Pinpoint the cell where the given text exists, returning its (X, Y) midpoint coordinate. 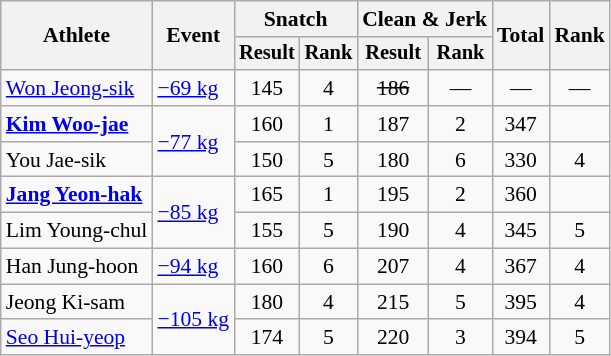
Jeong Ki-sam (77, 302)
−105 kg (193, 320)
347 (520, 124)
150 (267, 160)
165 (267, 195)
155 (267, 231)
220 (393, 338)
Won Jeong-sik (77, 88)
Kim Woo-jae (77, 124)
Han Jung-hoon (77, 267)
You Jae-sik (77, 160)
Seo Hui-yeop (77, 338)
145 (267, 88)
330 (520, 160)
360 (520, 195)
394 (520, 338)
367 (520, 267)
215 (393, 302)
195 (393, 195)
207 (393, 267)
−69 kg (193, 88)
187 (393, 124)
Athlete (77, 36)
−94 kg (193, 267)
Total (520, 36)
Jang Yeon-hak (77, 195)
Snatch (296, 19)
−85 kg (193, 212)
Clean & Jerk (424, 19)
174 (267, 338)
345 (520, 231)
3 (460, 338)
190 (393, 231)
186 (393, 88)
395 (520, 302)
Lim Young-chul (77, 231)
Event (193, 36)
−77 kg (193, 142)
